Extract the [X, Y] coordinate from the center of the cell holding the provided text.  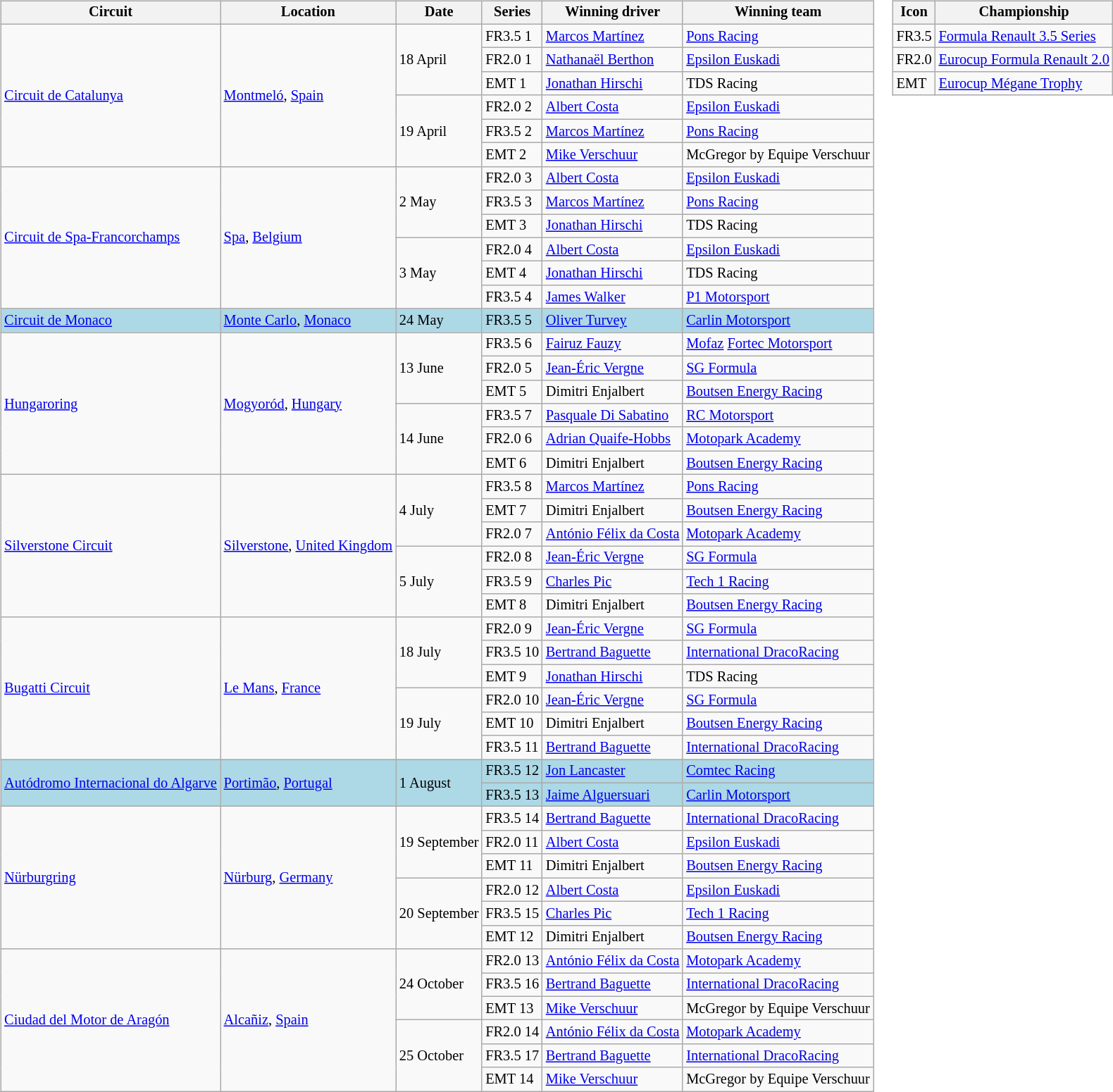
FR3.5 11 [512, 747]
25 October [439, 1055]
EMT 5 [512, 392]
13 June [439, 368]
FR3.5 1 [512, 36]
FR3.5 3 [512, 202]
4 July [439, 510]
18 July [439, 652]
FR3.5 4 [512, 297]
2 May [439, 201]
Winning driver [613, 13]
20 September [439, 913]
Mofaz Fortec Motorsport [778, 345]
Eurocup Formula Renault 2.0 [1024, 60]
EMT 11 [512, 866]
Formula Renault 3.5 Series [1024, 36]
FR3.5 16 [512, 985]
Monte Carlo, Monaco [309, 321]
Alcañiz, Spain [309, 1020]
Circuit de Catalunya [110, 95]
FR2.0 8 [512, 558]
EMT 12 [512, 937]
EMT 14 [512, 1079]
Silverstone, United Kingdom [309, 546]
Hungaroring [110, 404]
24 October [439, 985]
EMT 8 [512, 605]
FR3.5 8 [512, 487]
Date [439, 13]
FR3.5 17 [512, 1056]
FR3.5 2 [512, 131]
Montmeló, Spain [309, 95]
Winning team [778, 13]
24 May [439, 321]
FR2.0 9 [512, 629]
EMT 3 [512, 226]
EMT 9 [512, 676]
Bugatti Circuit [110, 688]
Silverstone Circuit [110, 546]
Nathanaël Berthon [613, 60]
Adrian Quaife-Hobbs [613, 439]
EMT 4 [512, 273]
P1 Motorsport [778, 297]
FR3.5 12 [512, 771]
EMT 10 [512, 724]
Ciudad del Motor de Aragón [110, 1020]
1 August [439, 783]
19 April [439, 131]
FR3.5 6 [512, 345]
Location [309, 13]
Pasquale Di Sabatino [613, 416]
19 September [439, 843]
FR2.0 1 [512, 60]
FR2.0 14 [512, 1032]
Circuit de Spa-Francorchamps [110, 237]
FR3.5 14 [512, 819]
Series [512, 13]
FR2.0 3 [512, 178]
Circuit de Monaco [110, 321]
Portimão, Portugal [309, 783]
EMT 1 [512, 84]
Jon Lancaster [613, 771]
Mogyoród, Hungary [309, 404]
Spa, Belgium [309, 237]
Autódromo Internacional do Algarve [110, 783]
14 June [439, 440]
Le Mans, France [309, 688]
FR3.5 15 [512, 914]
Circuit [110, 13]
FR2.0 10 [512, 700]
FR2.0 4 [512, 249]
Fairuz Fauzy [613, 345]
FR2.0 12 [512, 890]
FR2.0 6 [512, 439]
EMT 7 [512, 510]
FR3.5 10 [512, 652]
Jaime Alguersuari [613, 795]
18 April [439, 59]
FR2.0 13 [512, 961]
FR3.5 9 [512, 581]
FR3.5 13 [512, 795]
Nürburgring [110, 878]
FR2.0 [914, 60]
Nürburg, Germany [309, 878]
FR2.0 7 [512, 534]
James Walker [613, 297]
EMT [914, 84]
Oliver Turvey [613, 321]
3 May [439, 273]
FR2.0 2 [512, 107]
RC Motorsport [778, 416]
FR2.0 11 [512, 843]
Icon [914, 13]
FR3.5 5 [512, 321]
EMT 13 [512, 1008]
EMT 2 [512, 155]
19 July [439, 724]
FR2.0 5 [512, 368]
FR3.5 [914, 36]
5 July [439, 582]
Eurocup Mégane Trophy [1024, 84]
Championship [1024, 13]
Comtec Racing [778, 771]
FR3.5 7 [512, 416]
EMT 6 [512, 463]
